Pinpoint the cell where the given text exists, returning its (X, Y) midpoint coordinate. 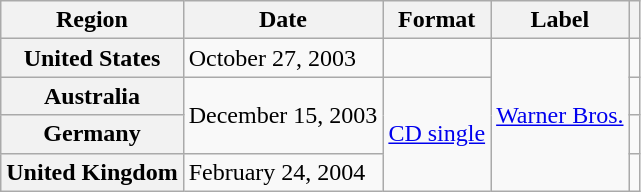
United States (92, 58)
Warner Bros. (560, 115)
February 24, 2004 (283, 172)
Format (437, 20)
Australia (92, 96)
Label (560, 20)
Date (283, 20)
CD single (437, 134)
United Kingdom (92, 172)
December 15, 2003 (283, 115)
Germany (92, 134)
Region (92, 20)
October 27, 2003 (283, 58)
